From the cell containing the given text, extract its center point as (X, Y) coordinate. 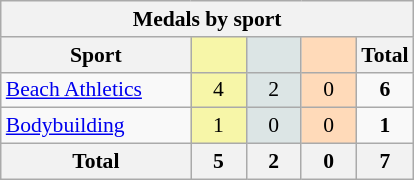
Medals by sport (208, 19)
Beach Athletics (96, 90)
4 (218, 90)
Bodybuilding (96, 126)
6 (384, 90)
5 (218, 162)
Sport (96, 55)
7 (384, 162)
